Provide the (x, y) coordinate of the cell's center where the given text is located.  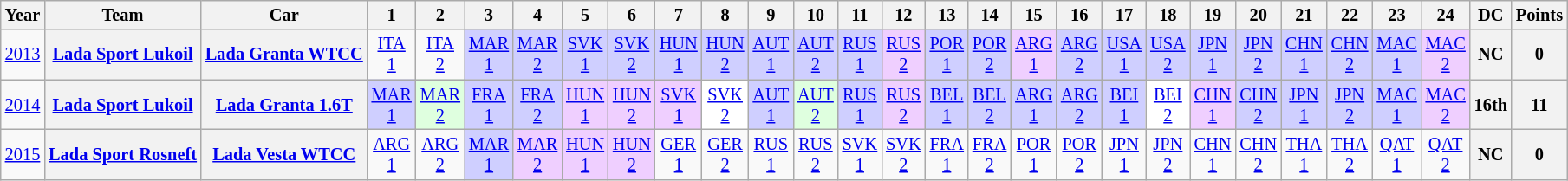
Lada Granta 1.6T (284, 105)
7 (679, 15)
ITA1 (392, 55)
BEI1 (1124, 105)
19 (1213, 15)
23 (1396, 15)
USA2 (1168, 55)
9 (771, 15)
Lada Vesta WTCC (284, 154)
Car (284, 15)
16 (1080, 15)
3 (489, 15)
DC (1491, 15)
Lada Sport Rosneft (123, 154)
16th (1491, 105)
13 (947, 15)
2015 (23, 154)
15 (1033, 15)
20 (1259, 15)
Team (123, 15)
Lada Granta WTCC (284, 55)
USA1 (1124, 55)
THA1 (1304, 154)
THA2 (1350, 154)
10 (816, 15)
14 (990, 15)
21 (1304, 15)
18 (1168, 15)
1 (392, 15)
5 (585, 15)
2 (440, 15)
ITA2 (440, 55)
12 (903, 15)
BEL2 (990, 105)
GER2 (725, 154)
4 (537, 15)
2014 (23, 105)
6 (632, 15)
Points (1539, 15)
24 (1446, 15)
BEI2 (1168, 105)
QAT2 (1446, 154)
2013 (23, 55)
BEL1 (947, 105)
8 (725, 15)
QAT1 (1396, 154)
17 (1124, 15)
Year (23, 15)
GER1 (679, 154)
22 (1350, 15)
